Identify which cell holds the provided text, then report its [X, Y] central coordinate. 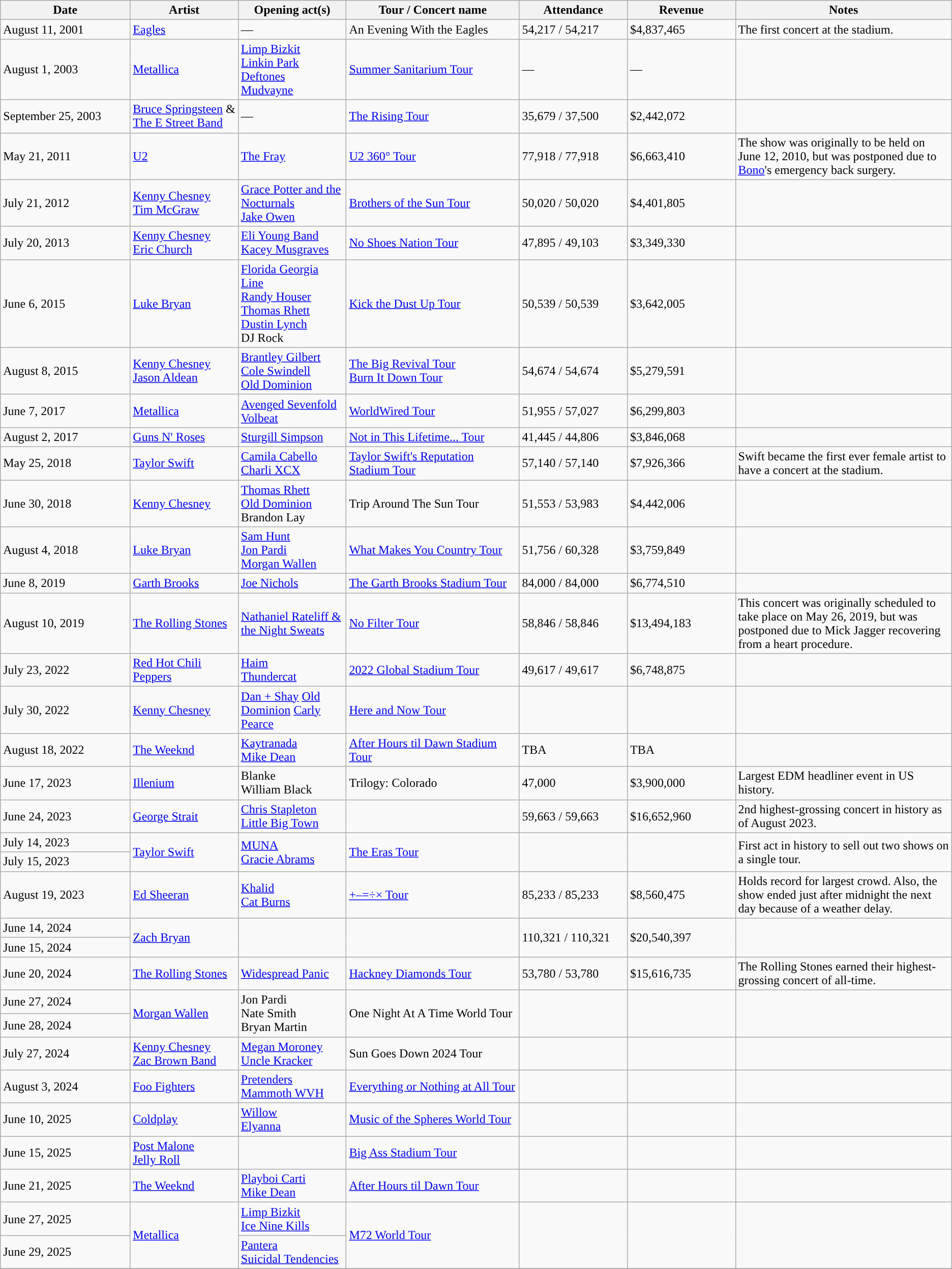
August 10, 2019 [65, 624]
The Big Revival TourBurn It Down Tour [433, 371]
Hackney Diamonds Tour [433, 973]
$6,774,510 [681, 583]
110,321 / 110,321 [574, 937]
+–=÷× Tour [433, 895]
Summer Sanitarium Tour [433, 69]
Ed Sheeran [184, 895]
Jon PardiNate SmithBryan Martin [292, 1013]
84,000 / 84,000 [574, 583]
2nd highest-grossing concert in history as of August 2023. [843, 816]
An Evening With the Eagles [433, 29]
53,780 / 53,780 [574, 973]
What Makes You Country Tour [433, 550]
47,895 / 49,103 [574, 243]
Sam HuntJon PardiMorgan Wallen [292, 550]
$16,652,960 [681, 816]
June 10, 2025 [65, 1120]
This concert was originally scheduled to take place on May 26, 2019, but was postponed due to Mick Jagger recovering from a heart procedure. [843, 624]
June 29, 2025 [65, 1252]
No Filter Tour [433, 624]
$4,401,805 [681, 203]
Playboi CartiMike Dean [292, 1186]
Trip Around The Sun Tour [433, 504]
June 6, 2015 [65, 303]
M72 World Tour [433, 1235]
$15,616,735 [681, 973]
$7,926,366 [681, 463]
$8,560,475 [681, 895]
$5,279,591 [681, 371]
49,617 / 49,617 [574, 670]
Attendance [574, 10]
June 15, 2025 [65, 1153]
41,445 / 44,806 [574, 437]
June 27, 2025 [65, 1219]
KhalidCat Burns [292, 895]
Chris StapletonLittle Big Town [292, 816]
Thomas RhettOld DominionBrandon Lay [292, 504]
July 14, 2023 [65, 842]
Kenny ChesneyZac Brown Band [184, 1053]
Camila CabelloCharli XCX [292, 463]
Opening act(s) [292, 10]
June 27, 2024 [65, 1001]
July 20, 2013 [65, 243]
August 8, 2015 [65, 371]
U2 360° Tour [433, 156]
After Hours til Dawn Stadium Tour [433, 750]
Avenged SevenfoldVolbeat [292, 411]
Limp BizkitLinkin ParkDeftonesMudvayne [292, 69]
$3,759,849 [681, 550]
The Garth Brooks Stadium Tour [433, 583]
47,000 [574, 783]
$3,846,068 [681, 437]
June 8, 2019 [65, 583]
August 4, 2018 [65, 550]
Revenue [681, 10]
July 23, 2022 [65, 670]
Everything or Nothing at All Tour [433, 1086]
No Shoes Nation Tour [433, 243]
The Rising Tour [433, 116]
Joe Nichols [292, 583]
85,233 / 85,233 [574, 895]
Widespread Panic [292, 973]
The first concert at the stadium. [843, 29]
One Night At A Time World Tour [433, 1013]
PanteraSuicidal Tendencies [292, 1252]
51,553 / 53,983 [574, 504]
Garth Brooks [184, 583]
June 30, 2018 [65, 504]
August 11, 2001 [65, 29]
Here and Now Tour [433, 710]
Megan MoroneyUncle Kracker [292, 1053]
59,663 / 59,663 [574, 816]
Eli Young BandKacey Musgraves [292, 243]
50,020 / 50,020 [574, 203]
Kenny ChesneyTim McGraw [184, 203]
$13,494,183 [681, 624]
George Strait [184, 816]
51,756 / 60,328 [574, 550]
Morgan Wallen [184, 1013]
MUNAGracie Abrams [292, 852]
77,918 / 77,918 [574, 156]
The Fray [292, 156]
$3,900,000 [681, 783]
54,674 / 54,674 [574, 371]
Sturgill Simpson [292, 437]
Kick the Dust Up Tour [433, 303]
June 7, 2017 [65, 411]
Red Hot Chili Peppers [184, 670]
July 21, 2012 [65, 203]
May 21, 2011 [65, 156]
Illenium [184, 783]
$6,748,875 [681, 670]
Date [65, 10]
Taylor Swift's Reputation Stadium Tour [433, 463]
Swift became the first ever female artist to have a concert at the stadium. [843, 463]
BlankeWilliam Black [292, 783]
After Hours til Dawn Tour [433, 1186]
Big Ass Stadium Tour [433, 1153]
Notes [843, 10]
58,846 / 58,846 [574, 624]
$20,540,397 [681, 937]
$6,299,803 [681, 411]
Nathaniel Rateliff & the Night Sweats [292, 624]
August 3, 2024 [65, 1086]
Brantley GilbertCole SwindellOld Dominion [292, 371]
Florida Georgia LineRandy HouserThomas RhettDustin LynchDJ Rock [292, 303]
51,955 / 57,027 [574, 411]
$4,837,465 [681, 29]
June 15, 2024 [65, 947]
Grace Potter and the NocturnalsJake Owen [292, 203]
Brothers of the Sun Tour [433, 203]
KaytranadaMike Dean [292, 750]
Limp BizkitIce Nine Kills [292, 1219]
Foo Fighters [184, 1086]
September 25, 2003 [65, 116]
2022 Global Stadium Tour [433, 670]
July 15, 2023 [65, 862]
Bruce Springsteen & The E Street Band [184, 116]
June 20, 2024 [65, 973]
The show was originally to be held on June 12, 2010, but was postponed due to Bono's emergency back surgery. [843, 156]
Trilogy: Colorado [433, 783]
August 2, 2017 [65, 437]
$2,442,072 [681, 116]
June 14, 2024 [65, 928]
Music of the Spheres World Tour [433, 1120]
57,140 / 57,140 [574, 463]
$3,642,005 [681, 303]
Zach Bryan [184, 937]
$6,663,410 [681, 156]
Not in This Lifetime... Tour [433, 437]
35,679 / 37,500 [574, 116]
WillowElyanna [292, 1120]
Coldplay [184, 1120]
June 28, 2024 [65, 1025]
The Eras Tour [433, 852]
Artist [184, 10]
June 24, 2023 [65, 816]
$4,442,006 [681, 504]
August 18, 2022 [65, 750]
Eagles [184, 29]
HaimThundercat [292, 670]
$3,349,330 [681, 243]
Tour / Concert name [433, 10]
First act in history to sell out two shows on a single tour. [843, 852]
Holds record for largest crowd. Also, the show ended just after midnight the next day because of a weather delay. [843, 895]
The Rolling Stones earned their highest-grossing concert of all-time. [843, 973]
WorldWired Tour [433, 411]
50,539 / 50,539 [574, 303]
Largest EDM headliner event in US history. [843, 783]
August 1, 2003 [65, 69]
May 25, 2018 [65, 463]
U2 [184, 156]
Dan + Shay Old Dominion Carly Pearce [292, 710]
July 30, 2022 [65, 710]
August 19, 2023 [65, 895]
June 17, 2023 [65, 783]
July 27, 2024 [65, 1053]
Post MaloneJelly Roll [184, 1153]
Guns N' Roses [184, 437]
Kenny ChesneyJason Aldean [184, 371]
June 21, 2025 [65, 1186]
54,217 / 54,217 [574, 29]
PretendersMammoth WVH [292, 1086]
Kenny ChesneyEric Church [184, 243]
Sun Goes Down 2024 Tour [433, 1053]
